Identify which cell holds the provided text, then report its (x, y) central coordinate. 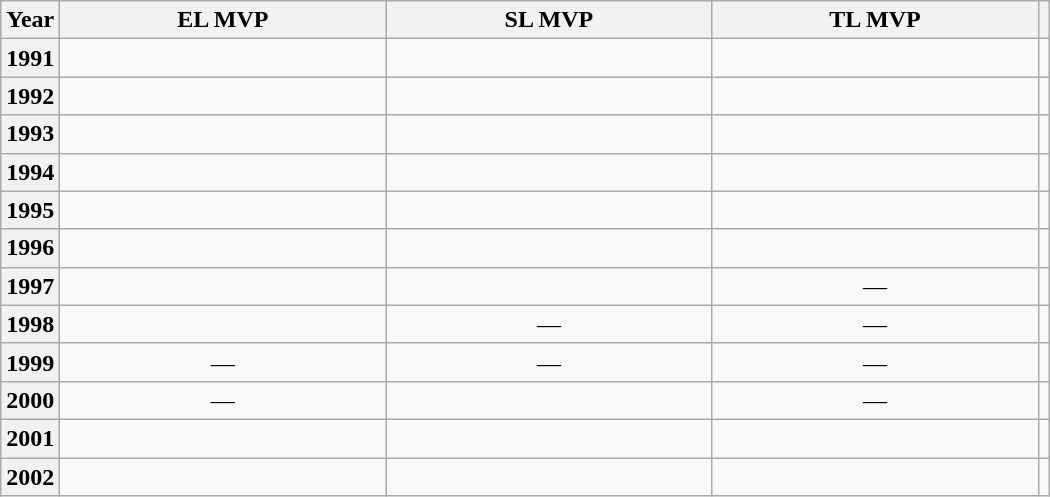
1991 (30, 58)
1994 (30, 172)
1997 (30, 286)
1996 (30, 248)
1998 (30, 324)
2001 (30, 438)
Year (30, 20)
SL MVP (549, 20)
1993 (30, 134)
1999 (30, 362)
2002 (30, 477)
2000 (30, 400)
1992 (30, 96)
EL MVP (223, 20)
TL MVP (875, 20)
1995 (30, 210)
